Output the [x, y] coordinate of the center of the cell containing the given text.  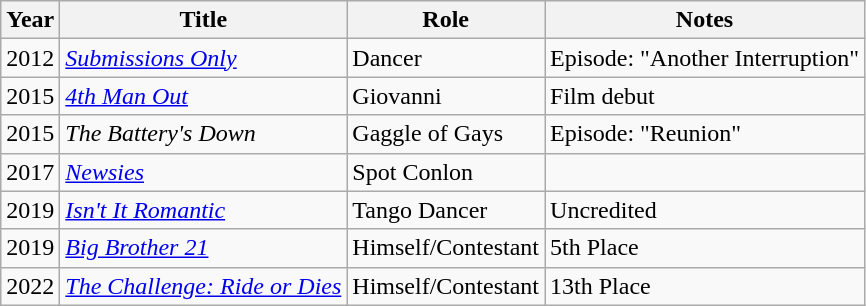
Spot Conlon [446, 172]
Role [446, 20]
2022 [30, 286]
Gaggle of Gays [446, 134]
Submissions Only [204, 58]
Notes [705, 20]
Episode: "Another Interruption" [705, 58]
Dancer [446, 58]
Big Brother 21 [204, 248]
Year [30, 20]
The Battery's Down [204, 134]
Tango Dancer [446, 210]
The Challenge: Ride or Dies [204, 286]
4th Man Out [204, 96]
2017 [30, 172]
Film debut [705, 96]
Title [204, 20]
Episode: "Reunion" [705, 134]
5th Place [705, 248]
2012 [30, 58]
13th Place [705, 286]
Isn't It Romantic [204, 210]
Giovanni [446, 96]
Newsies [204, 172]
Uncredited [705, 210]
